Identify which cell holds the provided text, then report its [x, y] central coordinate. 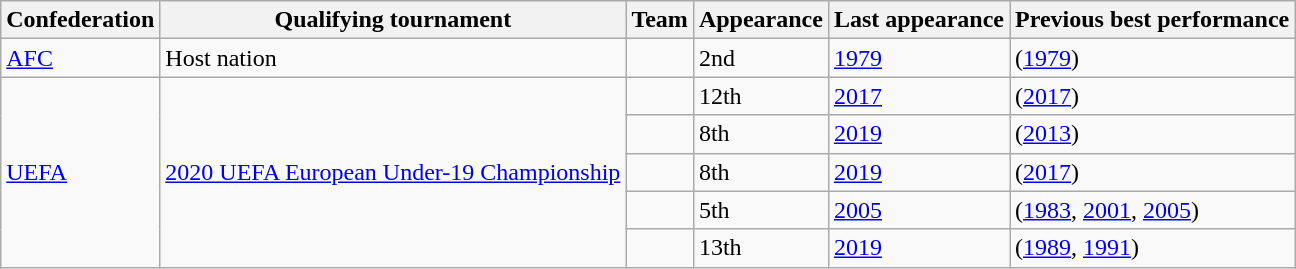
1979 [918, 58]
Appearance [760, 20]
2nd [760, 58]
(1979) [1152, 58]
Last appearance [918, 20]
(1989, 1991) [1152, 248]
Qualifying tournament [393, 20]
2017 [918, 96]
AFC [80, 58]
5th [760, 210]
2020 UEFA European Under-19 Championship [393, 172]
UEFA [80, 172]
(2013) [1152, 134]
12th [760, 96]
Confederation [80, 20]
Previous best performance [1152, 20]
Team [660, 20]
2005 [918, 210]
(1983, 2001, 2005) [1152, 210]
13th [760, 248]
Host nation [393, 58]
